Capture the cell that displays the provided text and extract its [x, y] central coordinate. 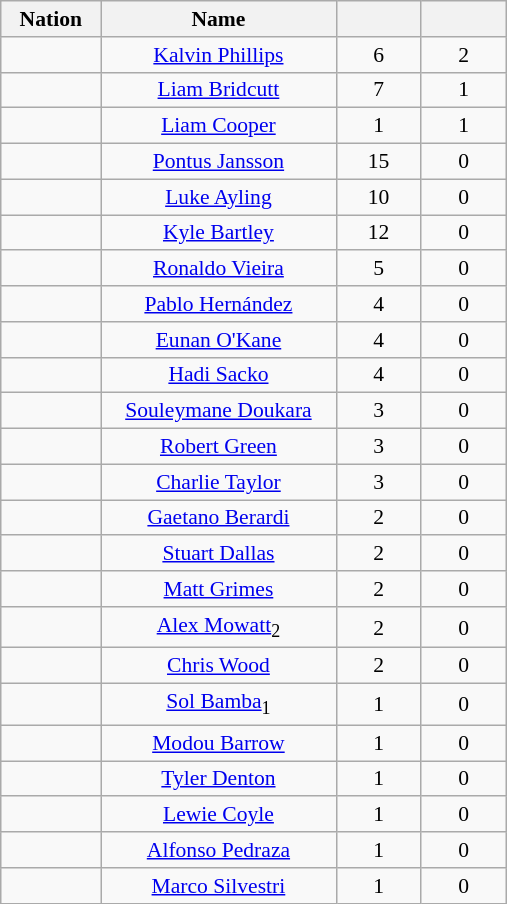
Souleymane Doukara [218, 411]
7 [378, 90]
Robert Green [218, 447]
Liam Cooper [218, 126]
Gaetano Berardi [218, 518]
15 [378, 162]
Ronaldo Vieira [218, 269]
Sol Bamba1 [218, 704]
5 [378, 269]
Kyle Bartley [218, 233]
Modou Barrow [218, 743]
12 [378, 233]
Kalvin Phillips [218, 55]
Name [218, 19]
Alex Mowatt2 [218, 628]
Charlie Taylor [218, 482]
Tyler Denton [218, 779]
Eunan O'Kane [218, 340]
Stuart Dallas [218, 554]
Hadi Sacko [218, 375]
Marco Silvestri [218, 886]
10 [378, 197]
Nation [51, 19]
Lewie Coyle [218, 815]
Alfonso Pedraza [218, 850]
6 [378, 55]
Luke Ayling [218, 197]
Liam Bridcutt [218, 90]
Pablo Hernández [218, 304]
Chris Wood [218, 666]
Pontus Jansson [218, 162]
Matt Grimes [218, 589]
